Determine the [x, y] coordinate at the center of the cell enclosing the given text.  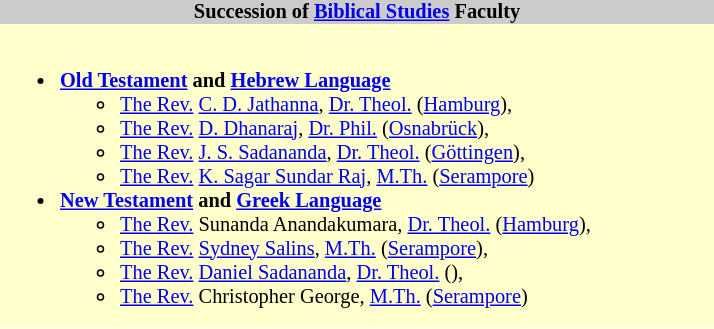
Succession of Biblical Studies Faculty [357, 12]
